For the text-containing cell, return its midpoint in [X, Y] coordinate format. 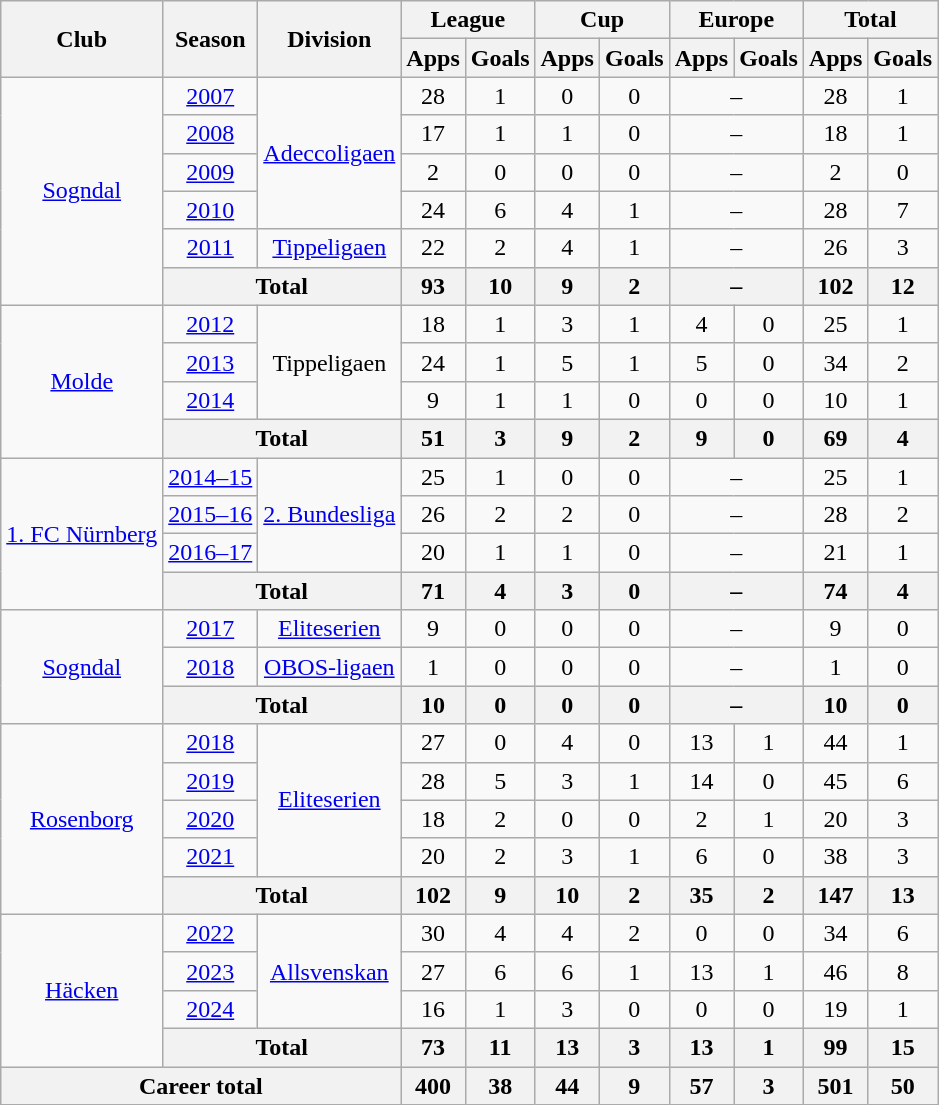
2014–15 [210, 477]
51 [433, 438]
Rosenborg [82, 819]
99 [835, 1047]
2010 [210, 210]
22 [433, 248]
2015–16 [210, 515]
15 [903, 1047]
2019 [210, 781]
16 [433, 1009]
7 [903, 210]
Season [210, 39]
1. FC Nürnberg [82, 534]
11 [500, 1047]
21 [835, 553]
30 [433, 933]
2012 [210, 324]
2007 [210, 96]
19 [835, 1009]
12 [903, 286]
2. Bundesliga [330, 515]
400 [433, 1085]
Division [330, 39]
46 [835, 971]
74 [835, 591]
2011 [210, 248]
2016–17 [210, 553]
147 [835, 895]
OBOS-ligaen [330, 667]
Career total [201, 1085]
Adeccoligaen [330, 153]
45 [835, 781]
17 [433, 134]
501 [835, 1085]
8 [903, 971]
Europe [736, 20]
2009 [210, 172]
Club [82, 39]
57 [701, 1085]
69 [835, 438]
Allsvenskan [330, 971]
Häcken [82, 990]
Cup [602, 20]
2020 [210, 819]
2008 [210, 134]
14 [701, 781]
2013 [210, 362]
35 [701, 895]
71 [433, 591]
2024 [210, 1009]
2022 [210, 933]
50 [903, 1085]
93 [433, 286]
2017 [210, 629]
League [468, 20]
73 [433, 1047]
Molde [82, 381]
2021 [210, 857]
2023 [210, 971]
2014 [210, 400]
